Extract the [X, Y] coordinate from the center of the cell holding the provided text.  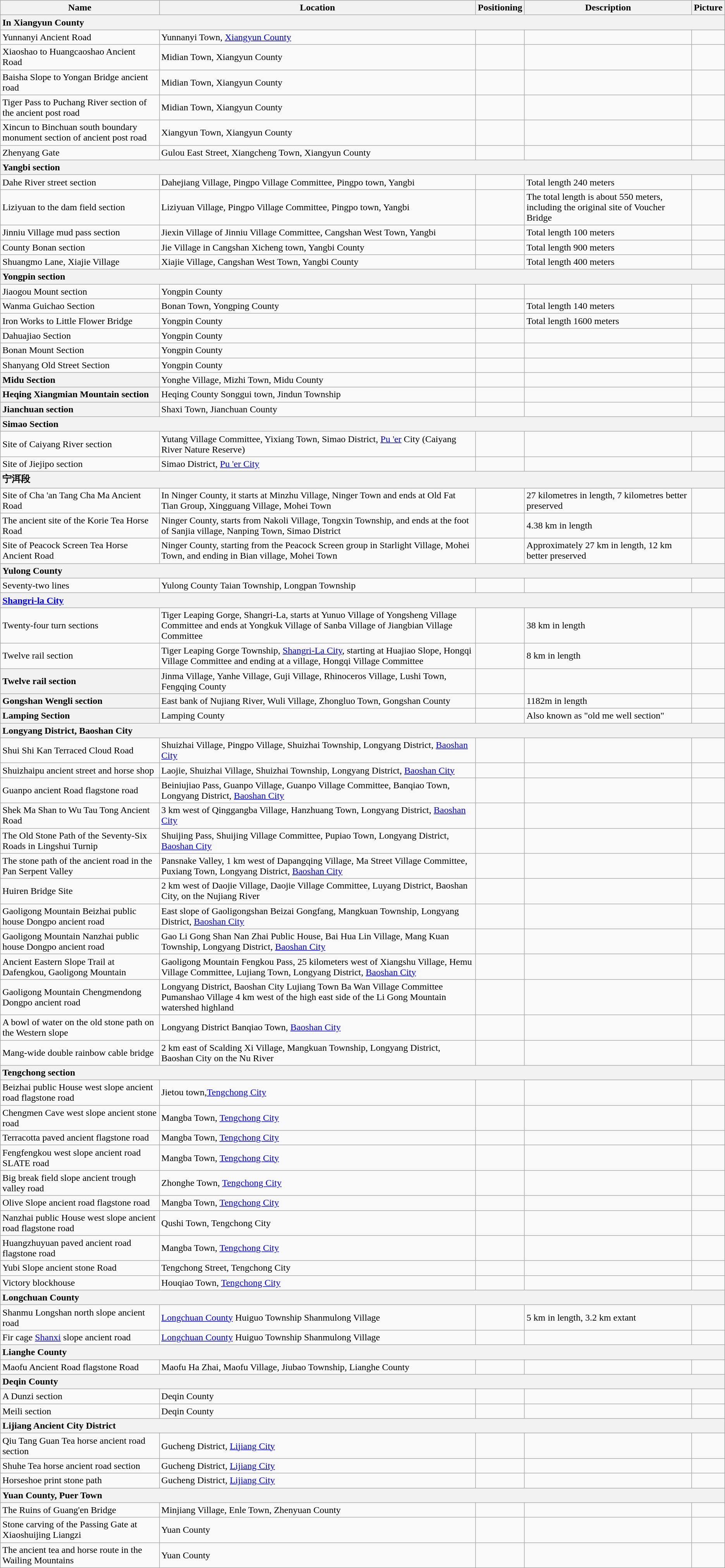
Xincun to Binchuan south boundary monument section of ancient post road [80, 132]
Xiajie Village, Cangshan West Town, Yangbi County [318, 262]
County Bonan section [80, 247]
Olive Slope ancient road flagstone road [80, 1203]
Yulong County [362, 571]
27 kilometres in length, 7 kilometres better preserved [608, 500]
Picture [708, 8]
Fir cage Shanxi slope ancient road [80, 1337]
Simao District, Pu 'er City [318, 464]
Huiren Bridge Site [80, 891]
Jiexin Village of Jinniu Village Committee, Cangshan West Town, Yangbi [318, 232]
Description [608, 8]
Heqing Xiangmian Mountain section [80, 395]
Horseshoe print stone path [80, 1481]
Jiaogou Mount section [80, 292]
Site of Cha 'an Tang Cha Ma Ancient Road [80, 500]
Yongpin section [362, 277]
Pansnake Valley, 1 km west of Dapangqing Village, Ma Street Village Committee, Puxiang Town, Longyang District, Baoshan City [318, 866]
A bowl of water on the old stone path on the Western slope [80, 1028]
Name [80, 8]
Dahejiang Village, Pingpo Village Committee, Pingpo town, Yangbi [318, 182]
Twenty-four turn sections [80, 625]
Zhenyang Gate [80, 153]
Huangzhuyuan paved ancient road flagstone road [80, 1248]
Maofu Ha Zhai, Maofu Village, Jiubao Township, Lianghe County [318, 1367]
Zhonghe Town, Tengchong City [318, 1183]
Mang-wide double rainbow cable bridge [80, 1052]
Seventy-two lines [80, 585]
Shanmu Longshan north slope ancient road [80, 1317]
Longyang District, Baoshan City [362, 731]
Jinniu Village mud pass section [80, 232]
The Old Stone Path of the Seventy-Six Roads in Lingshui Turnip [80, 841]
Yangbi section [362, 167]
Nanzhai public House west slope ancient road flagstone road [80, 1223]
Lamping Section [80, 716]
Beizhai public House west slope ancient road flagstone road [80, 1093]
Total length 100 meters [608, 232]
Gaoligong Mountain Beizhai public house Dongpo ancient road [80, 916]
Meili section [80, 1411]
Terracotta paved ancient flagstone road [80, 1138]
Total length 140 meters [608, 306]
3 km west of Qinggangba Village, Hanzhuang Town, Longyang District, Baoshan City [318, 815]
Shuizhaipu ancient street and horse shop [80, 770]
Jinma Village, Yanhe Village, Guji Village, Rhinoceros Village, Lushi Town, Fengqing County [318, 681]
Yunnanyi Town, Xiangyun County [318, 37]
Jie Village in Cangshan Xicheng town, Yangbi County [318, 247]
5 km in length, 3.2 km extant [608, 1317]
Chengmen Cave west slope ancient stone road [80, 1118]
East bank of Nujiang River, Wuli Village, Zhongluo Town, Gongshan County [318, 701]
Qushi Town, Tengchong City [318, 1223]
Total length 400 meters [608, 262]
Liziyuan Village, Pingpo Village Committee, Pingpo town, Yangbi [318, 207]
Shek Ma Shan to Wu Tau Tong Ancient Road [80, 815]
Approximately 27 km in length, 12 km better preserved [608, 551]
Shuizhai Village, Pingpo Village, Shuizhai Township, Longyang District, Baoshan City [318, 750]
Tengchong Street, Tengchong City [318, 1268]
Longyang District Banqiao Town, Baoshan City [318, 1028]
Shuijing Pass, Shuijing Village Committee, Pupiao Town, Longyang District, Baoshan City [318, 841]
Site of Jiejipo section [80, 464]
Jianchuan section [80, 409]
Total length 1600 meters [608, 321]
Gaoligong Mountain Nanzhai public house Dongpo ancient road [80, 942]
Dahuajiao Section [80, 336]
Simao Section [362, 424]
Liziyuan to the dam field section [80, 207]
Yulong County Taian Township, Longpan Township [318, 585]
Longchuan County [362, 1297]
The ancient tea and horse route in the Wailing Mountains [80, 1555]
Yubi Slope ancient stone Road [80, 1268]
Ninger County, starting from the Peacock Screen group in Starlight Village, Mohei Town, and ending in Bian village, Mohei Town [318, 551]
Ancient Eastern Slope Trail at Dafengkou, Gaoligong Mountain [80, 966]
Beiniujiao Pass, Guanpo Village, Guanpo Village Committee, Banqiao Town, Longyang District, Baoshan City [318, 791]
Wanma Guichao Section [80, 306]
4.38 km in length [608, 526]
Victory blockhouse [80, 1283]
Houqiao Town, Tengchong City [318, 1283]
A Dunzi section [80, 1396]
Jietou town,Tengchong City [318, 1093]
Also known as "old me well section" [608, 716]
Site of Peacock Screen Tea Horse Ancient Road [80, 551]
The Ruins of Guang'en Bridge [80, 1510]
Yunnanyi Ancient Road [80, 37]
Yutang Village Committee, Yixiang Town, Simao District, Pu 'er City (Caiyang River Nature Reserve) [318, 444]
Location [318, 8]
The total length is about 550 meters, including the original site of Voucher Bridge [608, 207]
宁洱段 [362, 479]
Site of Caiyang River section [80, 444]
8 km in length [608, 656]
The ancient site of the Korie Tea Horse Road [80, 526]
Xiangyun Town, Xiangyun County [318, 132]
In Xiangyun County [362, 22]
Shui Shi Kan Terraced Cloud Road [80, 750]
Shuhe Tea horse ancient road section [80, 1466]
East slope of Gaoligongshan Beizai Gongfang, Mangkuan Township, Longyang District, Baoshan City [318, 916]
Ninger County, starts from Nakoli Village, Tongxin Township, and ends at the foot of Sanjia village, Nanping Town, Simao District [318, 526]
Qiu Tang Guan Tea horse ancient road section [80, 1446]
Tiger Leaping Gorge Township, Shangri-La City, starting at Huajiao Slope, Hongqi Village Committee and ending at a village, Hongqi Village Committee [318, 656]
Maofu Ancient Road flagstone Road [80, 1367]
Tiger Pass to Puchang River section of the ancient post road [80, 108]
Fengfengkou west slope ancient road SLATE road [80, 1158]
Shanyang Old Street Section [80, 365]
Yonghe Village, Mizhi Town, Midu County [318, 380]
Minjiang Village, Enle Town, Zhenyuan County [318, 1510]
Lianghe County [362, 1352]
Gaoligong Mountain Chengmendong Dongpo ancient road [80, 997]
Dahe River street section [80, 182]
Big break field slope ancient trough valley road [80, 1183]
Laojie, Shuizhai Village, Shuizhai Township, Longyang District, Baoshan City [318, 770]
Tengchong section [362, 1073]
Total length 900 meters [608, 247]
Iron Works to Little Flower Bridge [80, 321]
Guanpo ancient Road flagstone road [80, 791]
Shangri-la City [362, 600]
Lamping County [318, 716]
Shaxi Town, Jianchuan County [318, 409]
Positioning [500, 8]
Heqing County Songgui town, Jindun Township [318, 395]
Bonan Town, Yongping County [318, 306]
Midu Section [80, 380]
Gao Li Gong Shan Nan Zhai Public House, Bai Hua Lin Village, Mang Kuan Township, Longyang District, Baoshan City [318, 942]
Gongshan Wengli section [80, 701]
The stone path of the ancient road in the Pan Serpent Valley [80, 866]
Gaoligong Mountain Fengkou Pass, 25 kilometers west of Xiangshu Village, Hemu Village Committee, Lujiang Town, Longyang District, Baoshan City [318, 966]
Lijiang Ancient City District [362, 1426]
Gulou East Street, Xiangcheng Town, Xiangyun County [318, 153]
Bonan Mount Section [80, 350]
Total length 240 meters [608, 182]
Shuangmo Lane, Xiajie Village [80, 262]
2 km west of Daojie Village, Daojie Village Committee, Luyang District, Baoshan City, on the Nujiang River [318, 891]
1182m in length [608, 701]
In Ninger County, it starts at Minzhu Village, Ninger Town and ends at Old Fat Tian Group, Xingguang Village, Mohei Town [318, 500]
38 km in length [608, 625]
Yuan County, Puer Town [362, 1495]
Baisha Slope to Yongan Bridge ancient road [80, 82]
Xiaoshao to Huangcaoshao Ancient Road [80, 57]
2 km east of Scalding Xi Village, Mangkuan Township, Longyang District, Baoshan City on the Nu River [318, 1052]
Stone carving of the Passing Gate at Xiaoshuijing Liangzi [80, 1530]
